From the cell containing the given text, extract its center point as [x, y] coordinate. 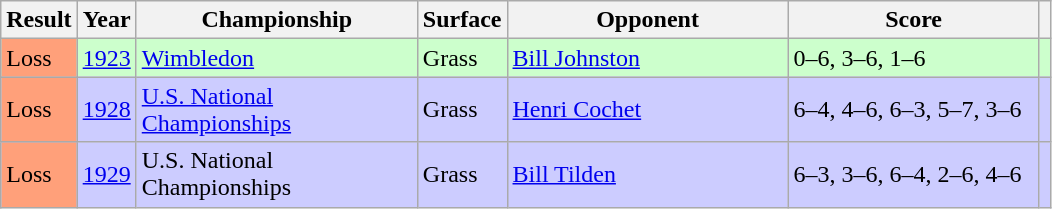
6–3, 3–6, 6–4, 2–6, 4–6 [914, 174]
Wimbledon [276, 58]
Result [39, 20]
Surface [462, 20]
0–6, 3–6, 1–6 [914, 58]
Opponent [648, 20]
Championship [276, 20]
1929 [106, 174]
Year [106, 20]
Score [914, 20]
Bill Tilden [648, 174]
6–4, 4–6, 6–3, 5–7, 3–6 [914, 110]
Henri Cochet [648, 110]
Bill Johnston [648, 58]
1923 [106, 58]
1928 [106, 110]
